For the text-containing cell, return its midpoint in [X, Y] coordinate format. 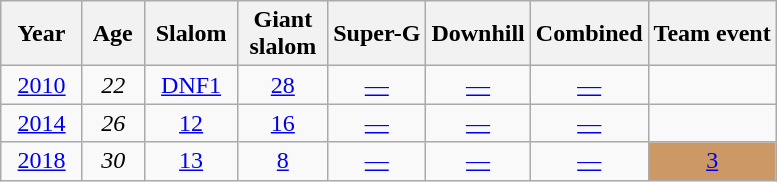
12 [191, 123]
Downhill [478, 34]
Year [42, 34]
Super-G [377, 34]
13 [191, 161]
Slalom [191, 34]
2014 [42, 123]
DNF1 [191, 85]
22 [113, 85]
28 [283, 85]
3 [712, 161]
Team event [712, 34]
30 [113, 161]
16 [283, 123]
8 [283, 161]
Giant slalom [283, 34]
26 [113, 123]
2010 [42, 85]
2018 [42, 161]
Combined [589, 34]
Age [113, 34]
